Extract the [x, y] coordinate from the center of the cell holding the provided text.  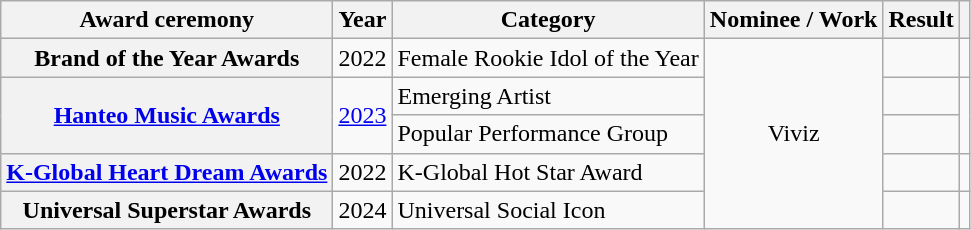
Female Rookie Idol of the Year [548, 58]
Result [921, 20]
2024 [362, 210]
Award ceremony [167, 20]
Popular Performance Group [548, 134]
K-Global Hot Star Award [548, 172]
Hanteo Music Awards [167, 115]
Nominee / Work [794, 20]
Viviz [794, 134]
Brand of the Year Awards [167, 58]
K-Global Heart Dream Awards [167, 172]
Emerging Artist [548, 96]
Universal Superstar Awards [167, 210]
Year [362, 20]
Category [548, 20]
2023 [362, 115]
Universal Social Icon [548, 210]
